From the cell containing the given text, extract its center point as [X, Y] coordinate. 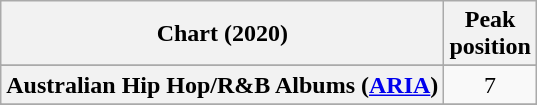
7 [490, 85]
Peakposition [490, 34]
Australian Hip Hop/R&B Albums (ARIA) [222, 85]
Chart (2020) [222, 34]
